Capture the cell that displays the provided text and extract its [X, Y] central coordinate. 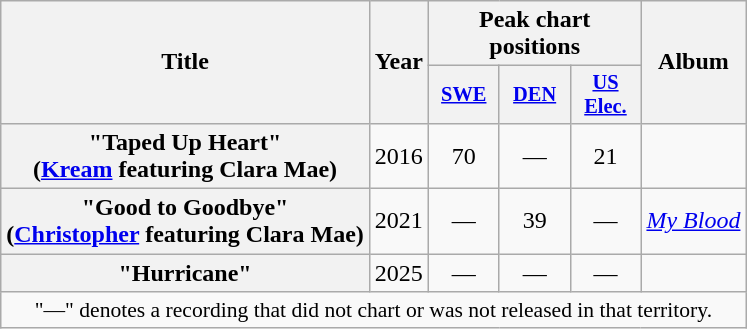
2025 [398, 273]
Year [398, 62]
"Taped Up Heart"(Kream featuring Clara Mae) [186, 156]
My Blood [694, 222]
DEN [534, 95]
Peak chart positions [534, 34]
Album [694, 62]
"—" denotes a recording that did not chart or was not released in that territory. [374, 310]
US Elec. [606, 95]
21 [606, 156]
"Hurricane" [186, 273]
70 [464, 156]
39 [534, 222]
"Good to Goodbye"(Christopher featuring Clara Mae) [186, 222]
SWE [464, 95]
2021 [398, 222]
Title [186, 62]
2016 [398, 156]
